Locate the cell with the specified text and output its (x, y) center coordinate. 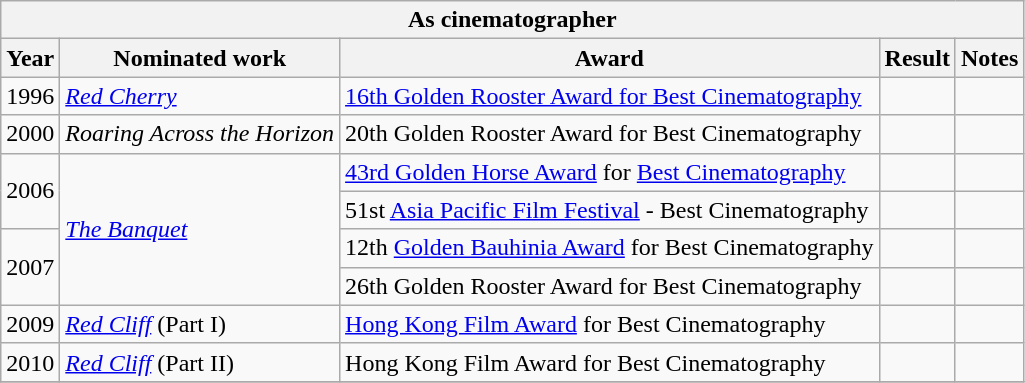
51st Asia Pacific Film Festival - Best Cinematography (610, 210)
Red Cherry (200, 96)
Year (30, 58)
12th Golden Bauhinia Award for Best Cinematography (610, 248)
As cinematographer (512, 20)
2009 (30, 324)
Nominated work (200, 58)
2007 (30, 267)
Notes (989, 58)
The Banquet (200, 229)
Roaring Across the Horizon (200, 134)
Award (610, 58)
1996 (30, 96)
2010 (30, 362)
43rd Golden Horse Award for Best Cinematography (610, 172)
Result (917, 58)
16th Golden Rooster Award for Best Cinematography (610, 96)
Red Cliff (Part II) (200, 362)
20th Golden Rooster Award for Best Cinematography (610, 134)
2006 (30, 191)
Red Cliff (Part I) (200, 324)
26th Golden Rooster Award for Best Cinematography (610, 286)
2000 (30, 134)
